Output the (X, Y) coordinate of the center of the cell containing the given text.  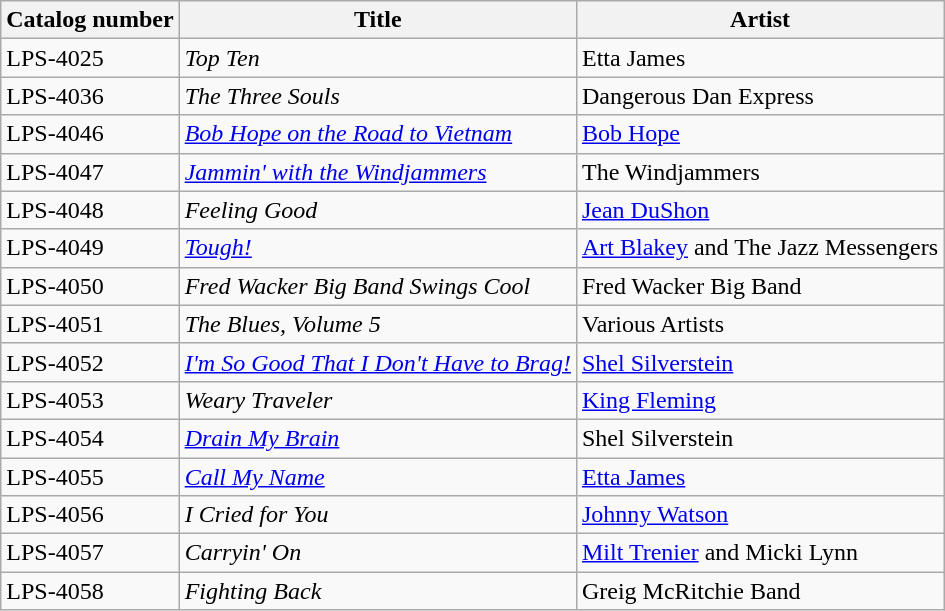
Catalog number (90, 20)
Johnny Watson (760, 515)
The Three Souls (378, 96)
Dangerous Dan Express (760, 96)
LPS-4051 (90, 324)
Jean DuShon (760, 210)
Jammin' with the Windjammers (378, 172)
Art Blakey and The Jazz Messengers (760, 248)
LPS-4057 (90, 553)
Artist (760, 20)
Milt Trenier and Micki Lynn (760, 553)
Fred Wacker Big Band Swings Cool (378, 286)
Weary Traveler (378, 400)
LPS-4052 (90, 362)
The Blues, Volume 5 (378, 324)
I'm So Good That I Don't Have to Brag! (378, 362)
LPS-4049 (90, 248)
Various Artists (760, 324)
LPS-4047 (90, 172)
LPS-4048 (90, 210)
LPS-4050 (90, 286)
LPS-4046 (90, 134)
Tough! (378, 248)
LPS-4056 (90, 515)
LPS-4055 (90, 477)
King Fleming (760, 400)
LPS-4025 (90, 58)
LPS-4036 (90, 96)
Feeling Good (378, 210)
LPS-4054 (90, 438)
Fighting Back (378, 591)
Call My Name (378, 477)
LPS-4053 (90, 400)
Bob Hope (760, 134)
Top Ten (378, 58)
Greig McRitchie Band (760, 591)
Carryin' On (378, 553)
LPS-4058 (90, 591)
Title (378, 20)
Fred Wacker Big Band (760, 286)
Bob Hope on the Road to Vietnam (378, 134)
Drain My Brain (378, 438)
I Cried for You (378, 515)
The Windjammers (760, 172)
